Detect which cell encompasses the target text, then output its [X, Y] center coordinate. 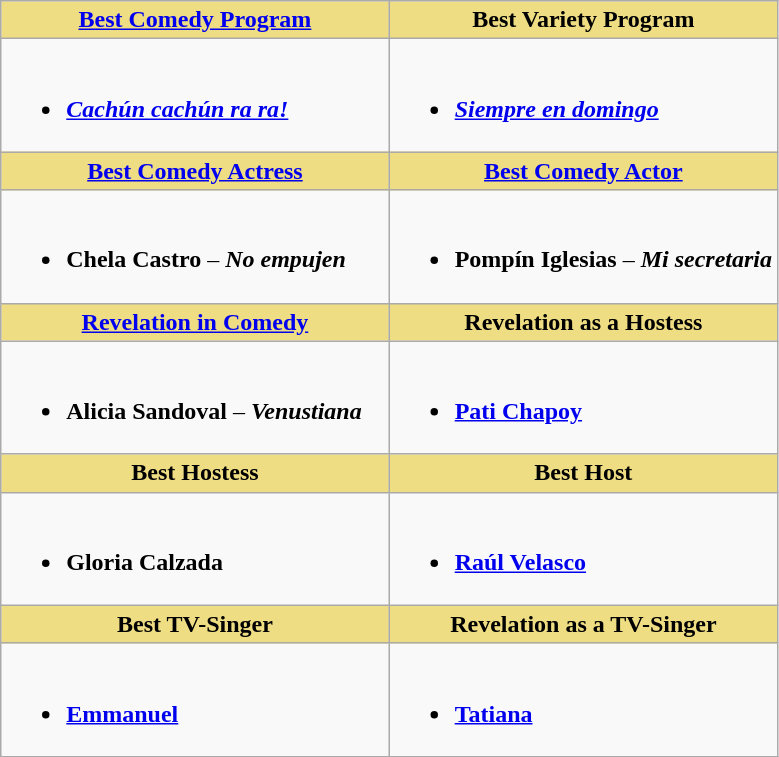
Gloria Calzada [195, 548]
Pati Chapoy [583, 398]
Best Comedy Actor [583, 171]
Best Host [583, 473]
Best Comedy Program [195, 20]
Chela Castro – No empujen [195, 246]
Revelation in Comedy [195, 322]
Siempre en domingo [583, 96]
Revelation as a TV-Singer [583, 624]
Alicia Sandoval – Venustiana [195, 398]
Best TV-Singer [195, 624]
Best Comedy Actress [195, 171]
Pompín Iglesias – Mi secretaria [583, 246]
Cachún cachún ra ra! [195, 96]
Revelation as a Hostess [583, 322]
Best Hostess [195, 473]
Best Variety Program [583, 20]
Raúl Velasco [583, 548]
Tatiana [583, 700]
Emmanuel [195, 700]
